Determine the [x, y] coordinate at the center of the cell enclosing the given text.  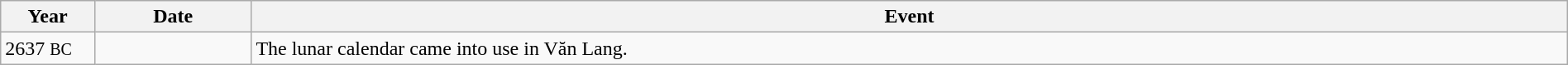
Event [910, 17]
The lunar calendar came into use in Văn Lang. [910, 48]
Year [48, 17]
Date [172, 17]
2637 BC [48, 48]
